For the text-containing cell, return its midpoint in (x, y) coordinate format. 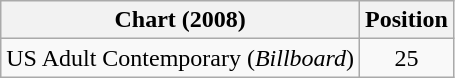
Position (407, 20)
Chart (2008) (180, 20)
US Adult Contemporary (Billboard) (180, 58)
25 (407, 58)
